Search for the cell housing the specified text and yield its (X, Y) center coordinate. 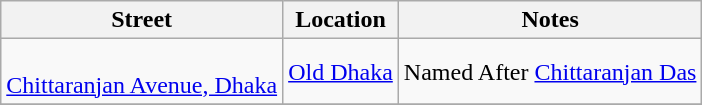
Chittaranjan Avenue, Dhaka (142, 72)
Named After Chittaranjan Das (550, 72)
Notes (550, 20)
Old Dhaka (341, 72)
Street (142, 20)
Location (341, 20)
